Scan for the cell matching the given text and deliver its [X, Y] coordinate at center. 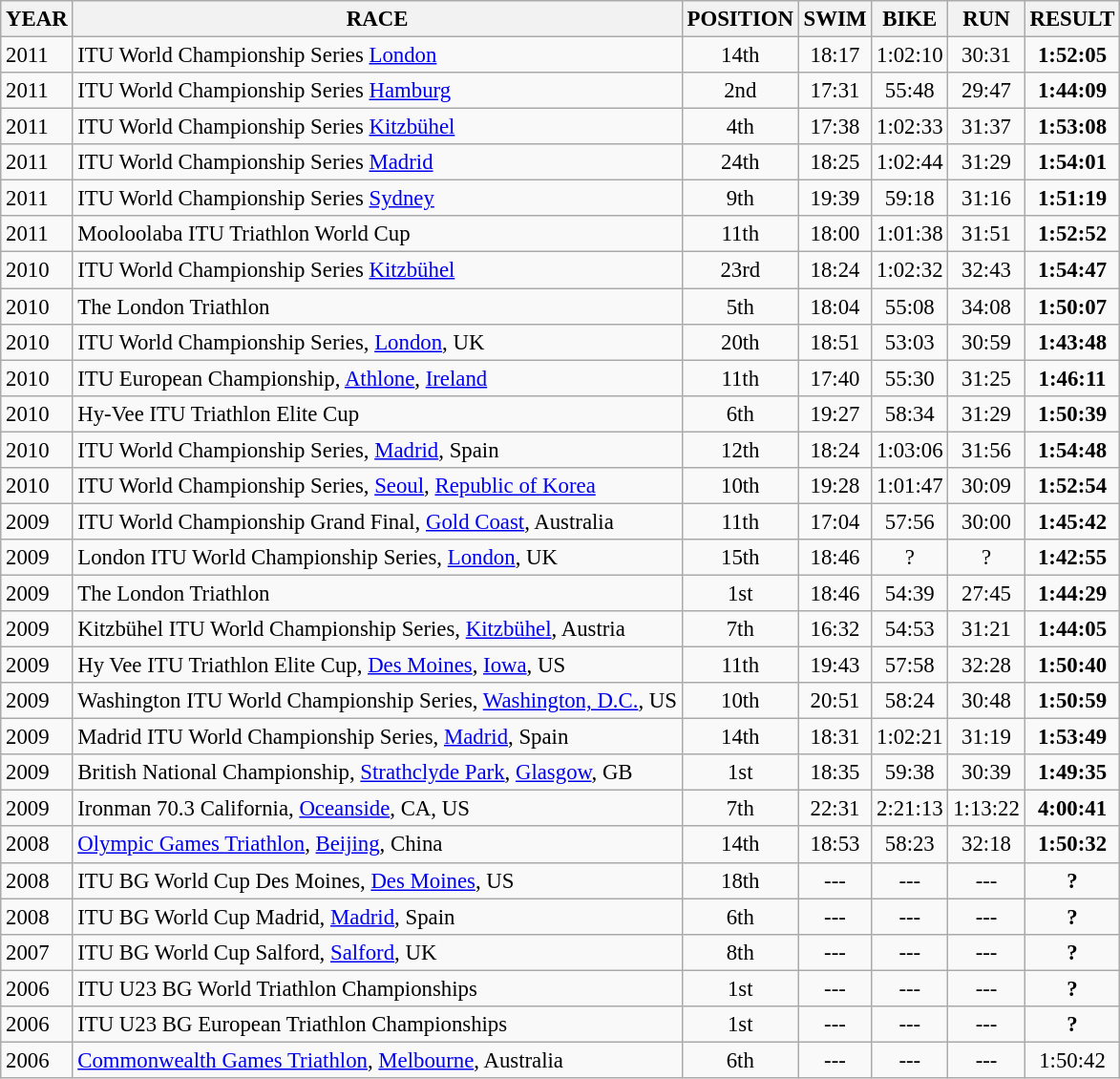
30:39 [986, 772]
18:31 [835, 737]
1:45:42 [1072, 521]
ITU World Championship Series London [377, 55]
1:53:08 [1072, 127]
RUN [986, 19]
1:54:01 [1072, 162]
ITU World Championship Series Sydney [377, 199]
Kitzbühel ITU World Championship Series, Kitzbühel, Austria [377, 629]
SWIM [835, 19]
30:59 [986, 342]
18:04 [835, 307]
18:35 [835, 772]
18:17 [835, 55]
55:08 [910, 307]
ITU U23 BG European Triathlon Championships [377, 1025]
1:53:49 [1072, 737]
British National Championship, Strathclyde Park, Glasgow, GB [377, 772]
ITU BG World Cup Des Moines, Des Moines, US [377, 880]
1:50:39 [1072, 413]
32:28 [986, 666]
31:19 [986, 737]
RESULT [1072, 19]
ITU European Championship, Athlone, Ireland [377, 378]
59:18 [910, 199]
Washington ITU World Championship Series, Washington, D.C., US [377, 701]
58:24 [910, 701]
Ironman 70.3 California, Oceanside, CA, US [377, 809]
27:45 [986, 593]
1:50:42 [1072, 1060]
31:25 [986, 378]
29:47 [986, 91]
57:58 [910, 666]
9th [740, 199]
19:28 [835, 486]
YEAR [36, 19]
20th [740, 342]
20:51 [835, 701]
1:13:22 [986, 809]
59:38 [910, 772]
30:00 [986, 521]
Madrid ITU World Championship Series, Madrid, Spain [377, 737]
Hy Vee ITU Triathlon Elite Cup, Des Moines, Iowa, US [377, 666]
8th [740, 952]
17:31 [835, 91]
POSITION [740, 19]
19:39 [835, 199]
1:44:09 [1072, 91]
16:32 [835, 629]
1:54:47 [1072, 270]
1:49:35 [1072, 772]
ITU World Championship Series Hamburg [377, 91]
ITU World Championship Series, London, UK [377, 342]
1:02:10 [910, 55]
18:53 [835, 845]
31:56 [986, 450]
18:00 [835, 234]
ITU World Championship Series, Madrid, Spain [377, 450]
17:40 [835, 378]
ITU World Championship Grand Final, Gold Coast, Australia [377, 521]
30:09 [986, 486]
1:50:32 [1072, 845]
32:18 [986, 845]
2007 [36, 952]
1:52:52 [1072, 234]
34:08 [986, 307]
58:23 [910, 845]
55:48 [910, 91]
1:52:05 [1072, 55]
1:54:48 [1072, 450]
ITU World Championship Series, Seoul, Republic of Korea [377, 486]
57:56 [910, 521]
BIKE [910, 19]
RACE [377, 19]
54:39 [910, 593]
12th [740, 450]
Hy-Vee ITU Triathlon Elite Cup [377, 413]
55:30 [910, 378]
31:21 [986, 629]
Olympic Games Triathlon, Beijing, China [377, 845]
London ITU World Championship Series, London, UK [377, 558]
1:01:47 [910, 486]
Mooloolaba ITU Triathlon World Cup [377, 234]
30:48 [986, 701]
54:53 [910, 629]
30:31 [986, 55]
ITU BG World Cup Madrid, Madrid, Spain [377, 917]
24th [740, 162]
1:52:54 [1072, 486]
18:51 [835, 342]
15th [740, 558]
1:46:11 [1072, 378]
ITU BG World Cup Salford, Salford, UK [377, 952]
1:02:33 [910, 127]
ITU World Championship Series Madrid [377, 162]
Commonwealth Games Triathlon, Melbourne, Australia [377, 1060]
1:44:05 [1072, 629]
1:01:38 [910, 234]
53:03 [910, 342]
23rd [740, 270]
4:00:41 [1072, 809]
1:02:44 [910, 162]
5th [740, 307]
1:50:07 [1072, 307]
1:03:06 [910, 450]
31:51 [986, 234]
19:27 [835, 413]
32:43 [986, 270]
19:43 [835, 666]
2:21:13 [910, 809]
1:50:40 [1072, 666]
1:44:29 [1072, 593]
1:51:19 [1072, 199]
1:02:21 [910, 737]
31:16 [986, 199]
18th [740, 880]
17:04 [835, 521]
17:38 [835, 127]
1:43:48 [1072, 342]
58:34 [910, 413]
2nd [740, 91]
1:02:32 [910, 270]
31:37 [986, 127]
1:42:55 [1072, 558]
1:50:59 [1072, 701]
ITU U23 BG World Triathlon Championships [377, 988]
22:31 [835, 809]
18:25 [835, 162]
4th [740, 127]
